Provide the [x, y] coordinate of the cell's center where the given text is located.  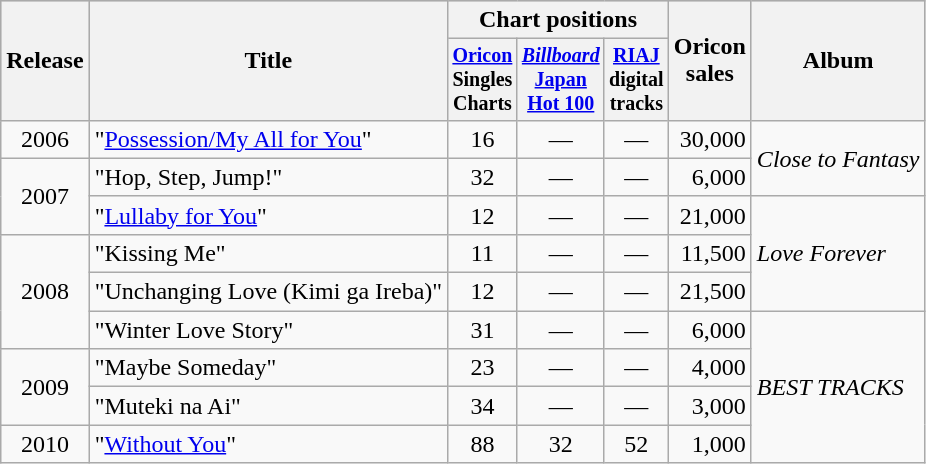
4,000 [710, 368]
11,500 [710, 253]
"Hop, Step, Jump!" [268, 177]
2009 [45, 387]
3,000 [710, 406]
"Maybe Someday" [268, 368]
BEST TRACKS [838, 387]
RIAJ digital tracks [636, 80]
"Unchanging Love (Kimi ga Ireba)" [268, 292]
"Winter Love Story" [268, 330]
Oricon Singles Charts [482, 80]
Love Forever [838, 253]
2006 [45, 139]
Album [838, 61]
Title [268, 61]
"Without You" [268, 444]
31 [482, 330]
1,000 [710, 444]
2008 [45, 291]
Billboard Japan Hot 100 [560, 80]
Oriconsales [710, 61]
Chart positions [558, 20]
"Possession/My All for You" [268, 139]
Release [45, 61]
"Lullaby for You" [268, 215]
34 [482, 406]
21,500 [710, 292]
Close to Fantasy [838, 158]
23 [482, 368]
88 [482, 444]
2007 [45, 196]
21,000 [710, 215]
52 [636, 444]
16 [482, 139]
"Kissing Me" [268, 253]
11 [482, 253]
30,000 [710, 139]
2010 [45, 444]
"Muteki na Ai" [268, 406]
